Detect which cell encompasses the target text, then output its (x, y) center coordinate. 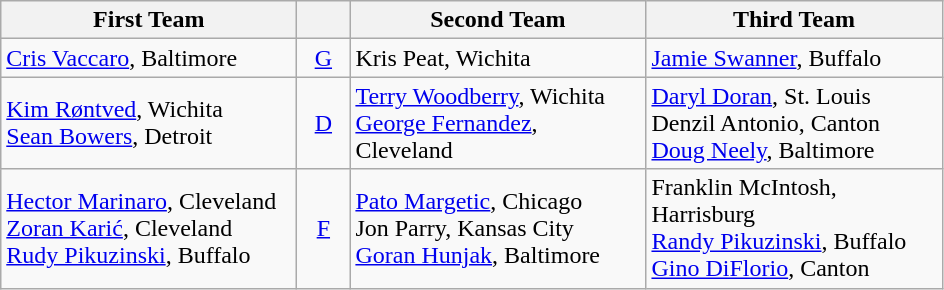
Pato Margetic, ChicagoJon Parry, Kansas CityGoran Hunjak, Baltimore (498, 228)
Franklin McIntosh, HarrisburgRandy Pikuzinski, BuffaloGino DiFlorio, Canton (794, 228)
Hector Marinaro, ClevelandZoran Karić, ClevelandRudy Pikuzinski, Buffalo (149, 228)
First Team (149, 20)
G (324, 58)
Terry Woodberry, WichitaGeorge Fernandez, Cleveland (498, 123)
F (324, 228)
Third Team (794, 20)
Kim Røntved, WichitaSean Bowers, Detroit (149, 123)
Daryl Doran, St. LouisDenzil Antonio, CantonDoug Neely, Baltimore (794, 123)
Cris Vaccaro, Baltimore (149, 58)
D (324, 123)
Second Team (498, 20)
Jamie Swanner, Buffalo (794, 58)
Kris Peat, Wichita (498, 58)
